Pinpoint the cell where the given text exists, returning its (x, y) midpoint coordinate. 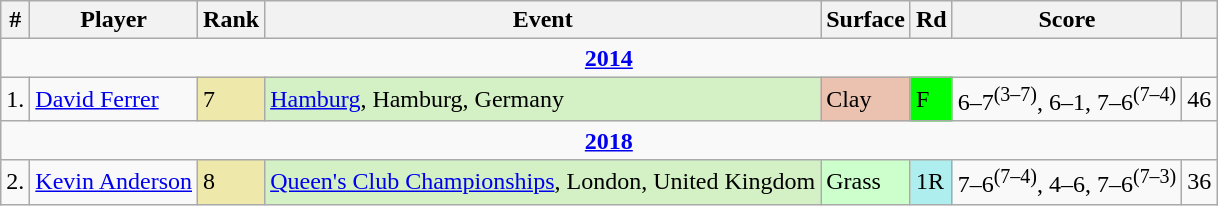
46 (1200, 100)
Clay (866, 100)
1R (931, 182)
# (16, 20)
2. (16, 182)
7 (232, 100)
Queen's Club Championships, London, United Kingdom (543, 182)
2018 (609, 140)
Player (114, 20)
6–7(3–7), 6–1, 7–6(7–4) (1067, 100)
Rd (931, 20)
Kevin Anderson (114, 182)
Event (543, 20)
Hamburg, Hamburg, Germany (543, 100)
Grass (866, 182)
David Ferrer (114, 100)
1. (16, 100)
36 (1200, 182)
2014 (609, 58)
7–6(7–4), 4–6, 7–6(7–3) (1067, 182)
Score (1067, 20)
F (931, 100)
Rank (232, 20)
Surface (866, 20)
8 (232, 182)
